Provide the [X, Y] coordinate of the cell's center where the given text is located.  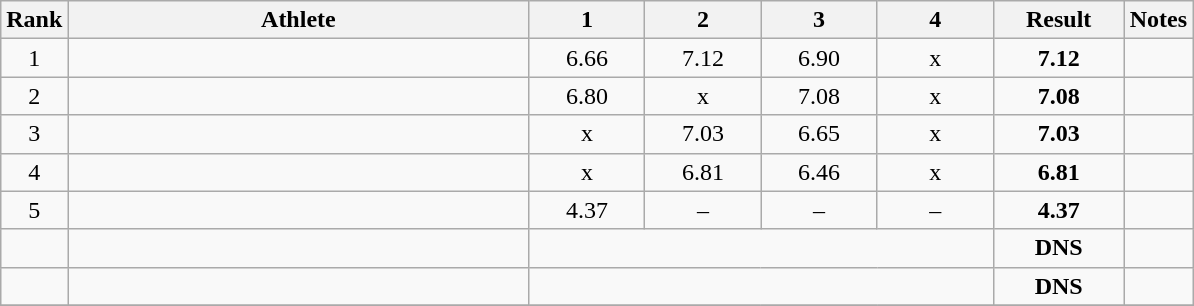
6.46 [819, 172]
6.90 [819, 58]
Rank [34, 20]
6.80 [587, 96]
Notes [1158, 20]
6.66 [587, 58]
5 [34, 210]
6.65 [819, 134]
Athlete [298, 20]
Result [1058, 20]
